Capture the cell that displays the provided text and extract its (X, Y) central coordinate. 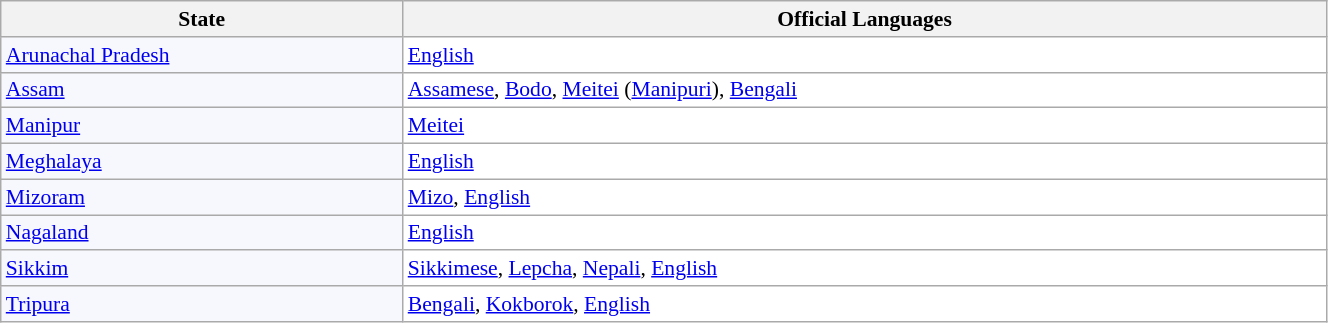
Mizoram (202, 197)
Nagaland (202, 233)
Manipur (202, 126)
Mizo, English (865, 197)
Sikkim (202, 269)
Arunachal Pradesh (202, 55)
Sikkimese, Lepcha, Nepali, English (865, 269)
Tripura (202, 304)
State (202, 19)
Meghalaya (202, 162)
Assamese, Bodo, Meitei (Manipuri), Bengali (865, 90)
Bengali, Kokborok, English (865, 304)
Assam (202, 90)
Official Languages (865, 19)
Meitei (865, 126)
